For the text-containing cell, return its midpoint in [X, Y] coordinate format. 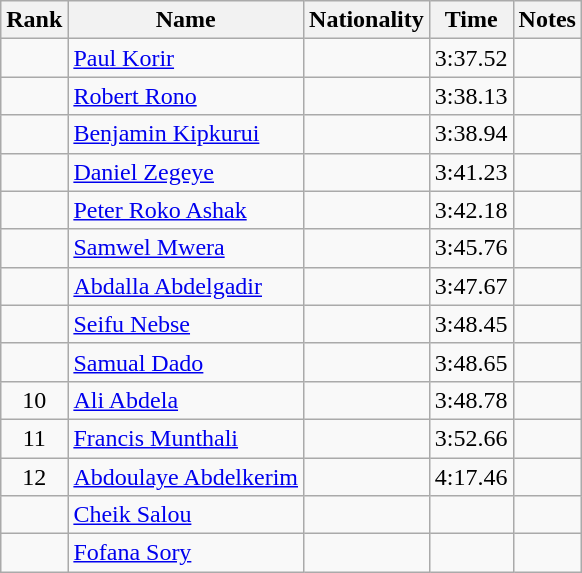
Seifu Nebse [186, 324]
3:48.65 [471, 362]
Rank [34, 20]
Abdoulaye Abdelkerim [186, 477]
Nationality [367, 20]
3:37.52 [471, 58]
Abdalla Abdelgadir [186, 286]
Cheik Salou [186, 515]
Robert Rono [186, 96]
Fofana Sory [186, 553]
12 [34, 477]
3:41.23 [471, 172]
10 [34, 400]
3:47.67 [471, 286]
3:38.94 [471, 134]
Time [471, 20]
Name [186, 20]
11 [34, 438]
Samwel Mwera [186, 248]
3:52.66 [471, 438]
Paul Korir [186, 58]
3:38.13 [471, 96]
Peter Roko Ashak [186, 210]
Ali Abdela [186, 400]
Notes [547, 20]
Daniel Zegeye [186, 172]
Samual Dado [186, 362]
3:48.45 [471, 324]
3:48.78 [471, 400]
Francis Munthali [186, 438]
3:45.76 [471, 248]
4:17.46 [471, 477]
3:42.18 [471, 210]
Benjamin Kipkurui [186, 134]
